Scan for the cell matching the given text and deliver its (X, Y) coordinate at center. 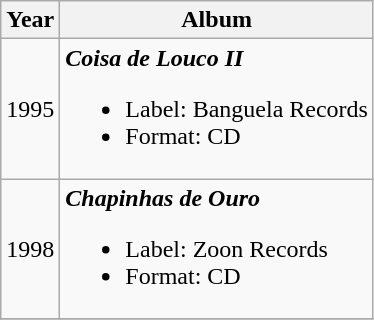
1995 (30, 109)
Year (30, 20)
Chapinhas de OuroLabel: Zoon RecordsFormat: CD (217, 249)
Coisa de Louco IILabel: Banguela RecordsFormat: CD (217, 109)
1998 (30, 249)
Album (217, 20)
